Search for the cell housing the specified text and yield its (x, y) center coordinate. 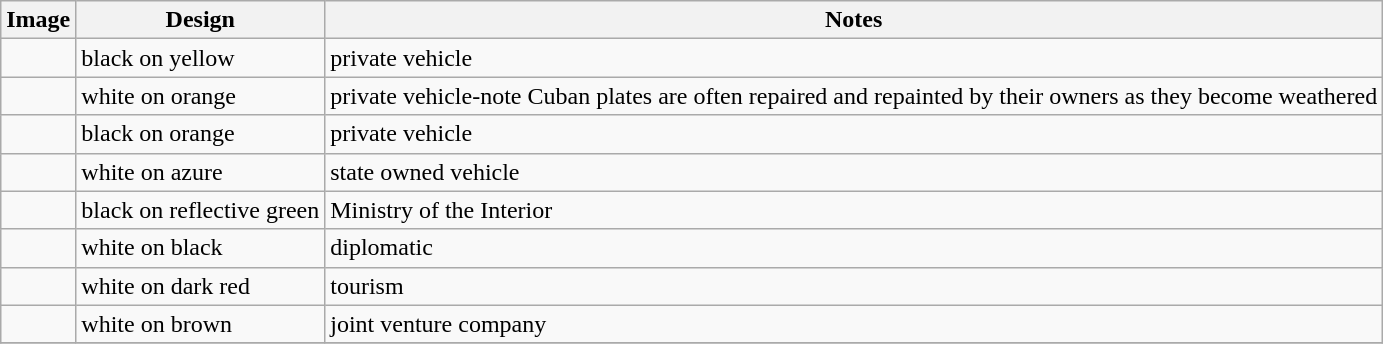
Design (200, 20)
Image (38, 20)
Ministry of the Interior (854, 210)
white on black (200, 248)
state owned vehicle (854, 172)
joint venture company (854, 324)
black on reflective green (200, 210)
white on orange (200, 96)
Notes (854, 20)
white on dark red (200, 286)
black on orange (200, 134)
diplomatic (854, 248)
white on brown (200, 324)
private vehicle-note Cuban plates are often repaired and repainted by their owners as they become weathered (854, 96)
white on azure (200, 172)
black on yellow (200, 58)
tourism (854, 286)
